Provide the (x, y) coordinate of the cell's center where the given text is located.  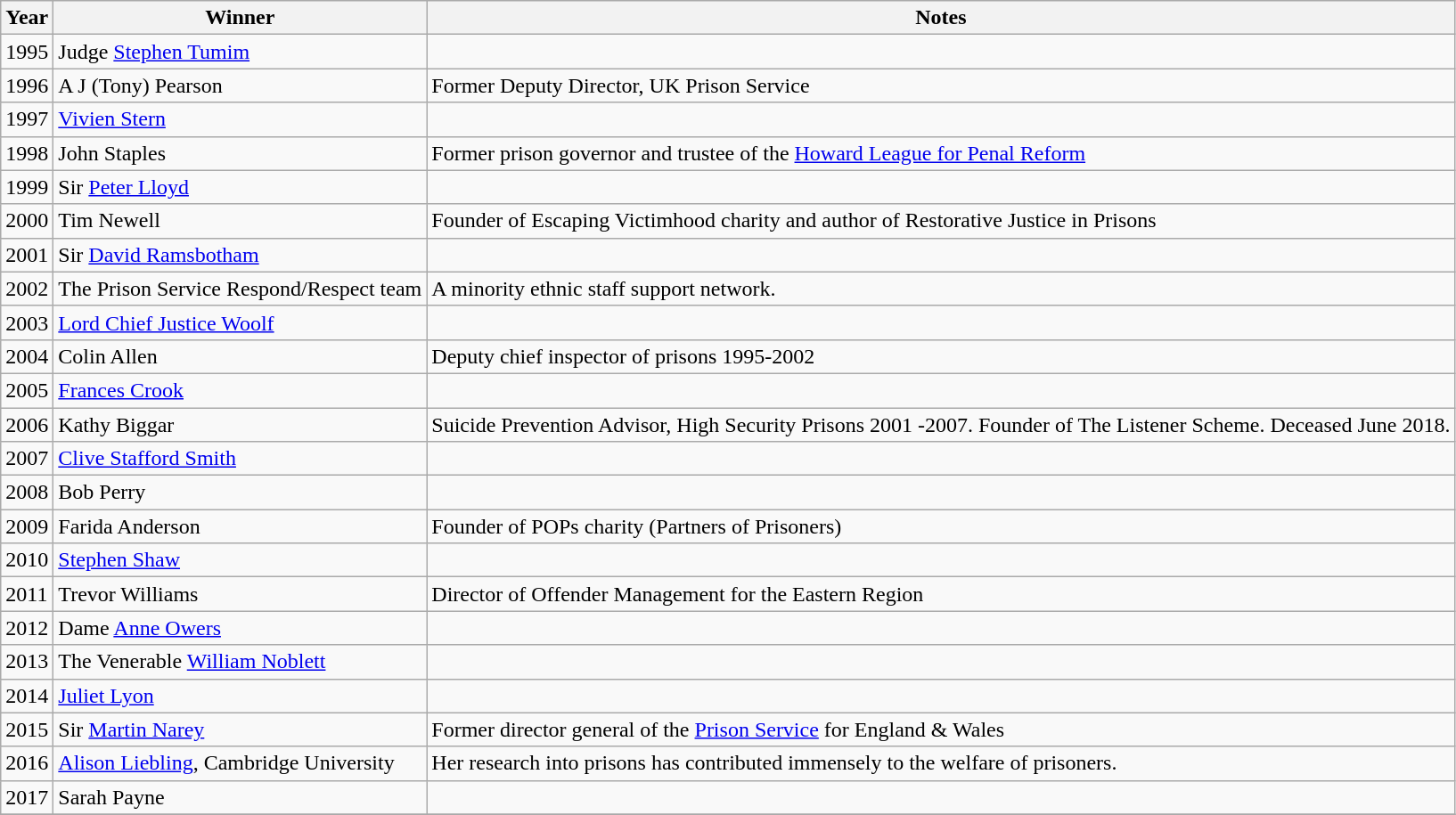
Winner (241, 18)
2013 (27, 662)
Lord Chief Justice Woolf (241, 322)
Trevor Williams (241, 594)
2011 (27, 594)
2008 (27, 493)
2007 (27, 459)
Former director general of the Prison Service for England & Wales (941, 729)
2009 (27, 526)
Sarah Payne (241, 797)
Tim Newell (241, 221)
Director of Offender Management for the Eastern Region (941, 594)
Vivien Stern (241, 119)
1997 (27, 119)
2012 (27, 628)
Suicide Prevention Advisor, High Security Prisons 2001 -2007. Founder of The Listener Scheme. Deceased June 2018. (941, 425)
Dame Anne Owers (241, 628)
Founder of Escaping Victimhood charity and author of Restorative Justice in Prisons (941, 221)
Sir David Ramsbotham (241, 255)
2010 (27, 560)
Former prison governor and trustee of the Howard League for Penal Reform (941, 153)
Year (27, 18)
1998 (27, 153)
2017 (27, 797)
The Prison Service Respond/Respect team (241, 289)
1996 (27, 86)
Founder of POPs charity (Partners of Prisoners) (941, 526)
Stephen Shaw (241, 560)
Her research into prisons has contributed immensely to the welfare of prisoners. (941, 763)
2004 (27, 356)
A minority ethnic staff support network. (941, 289)
Sir Martin Narey (241, 729)
John Staples (241, 153)
Juliet Lyon (241, 696)
2003 (27, 322)
Notes (941, 18)
Sir Peter Lloyd (241, 187)
Clive Stafford Smith (241, 459)
Bob Perry (241, 493)
Frances Crook (241, 390)
The Venerable William Noblett (241, 662)
Former Deputy Director, UK Prison Service (941, 86)
Alison Liebling, Cambridge University (241, 763)
2002 (27, 289)
1995 (27, 52)
1999 (27, 187)
2005 (27, 390)
Deputy chief inspector of prisons 1995-2002 (941, 356)
2014 (27, 696)
Colin Allen (241, 356)
2016 (27, 763)
2000 (27, 221)
2015 (27, 729)
2006 (27, 425)
A J (Tony) Pearson (241, 86)
Farida Anderson (241, 526)
2001 (27, 255)
Kathy Biggar (241, 425)
Judge Stephen Tumim (241, 52)
